Provide the (X, Y) coordinate of the cell's center where the given text is located.  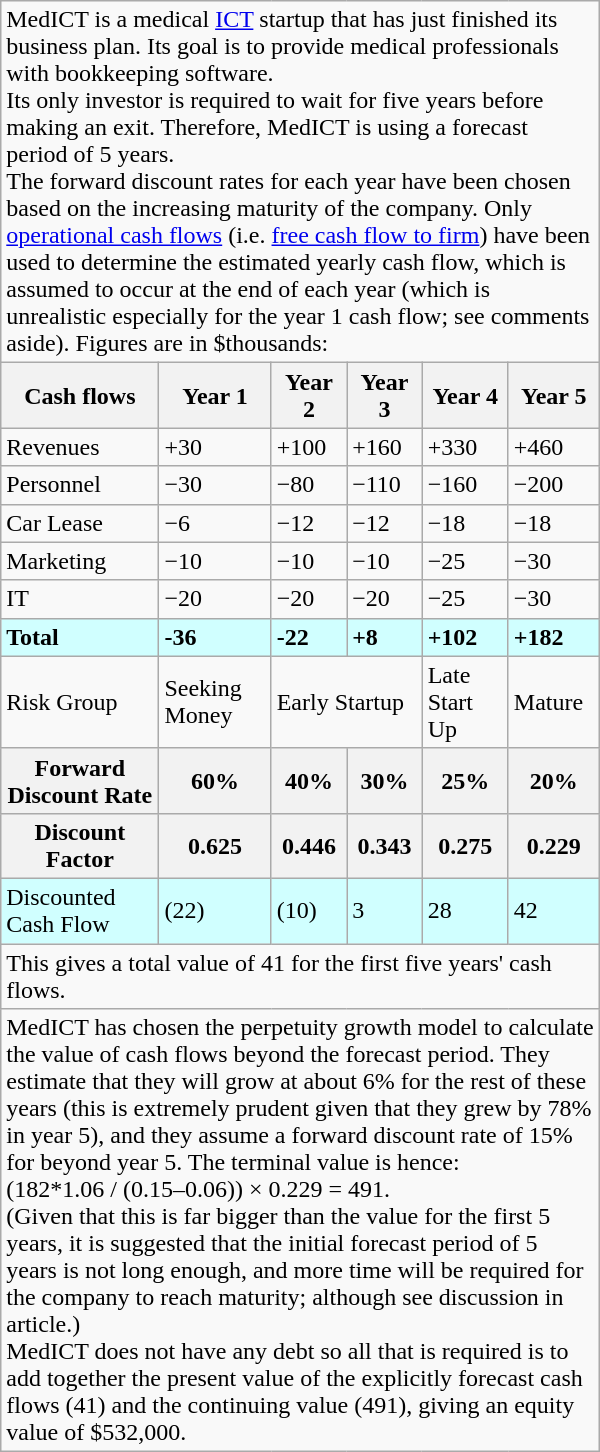
-36 (215, 637)
Mature (554, 702)
Year 3 (384, 396)
Forward Discount Rate (80, 780)
Risk Group (80, 702)
0.625 (215, 846)
+460 (554, 447)
−80 (308, 485)
IT (80, 599)
0.446 (308, 846)
(22) (215, 910)
Cash flows (80, 396)
Year 4 (465, 396)
0.229 (554, 846)
(10) (308, 910)
Personnel (80, 485)
Discount Factor (80, 846)
0.275 (465, 846)
+330 (465, 447)
Revenues (80, 447)
+100 (308, 447)
−110 (384, 485)
+102 (465, 637)
−6 (215, 523)
−200 (554, 485)
3 (384, 910)
+182 (554, 637)
Late Start Up (465, 702)
25% (465, 780)
60% (215, 780)
Year 1 (215, 396)
Year 5 (554, 396)
40% (308, 780)
30% (384, 780)
-22 (308, 637)
0.343 (384, 846)
Total (80, 637)
Car Lease (80, 523)
28 (465, 910)
Early Startup (346, 702)
42 (554, 910)
−160 (465, 485)
Year 2 (308, 396)
Discounted Cash Flow (80, 910)
20% (554, 780)
Seeking Money (215, 702)
+8 (384, 637)
+160 (384, 447)
This gives a total value of 41 for the first five years' cash flows. (300, 976)
+30 (215, 447)
Marketing (80, 561)
